Identify which cell holds the provided text, then report its [X, Y] central coordinate. 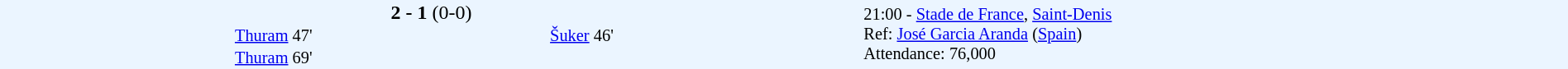
Thuram 69' [157, 57]
21:00 - Stade de France, Saint-DenisRef: José Garcia Aranda (Spain)Attendance: 76,000 [1216, 34]
Thuram 47' [157, 36]
Šuker 46' [706, 36]
2 - 1 (0-0) [431, 12]
